Provide the [X, Y] coordinate of the cell's center where the given text is located.  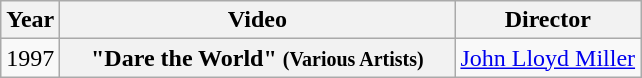
Year [30, 20]
Director [548, 20]
Video [258, 20]
"Dare the World" (Various Artists) [258, 58]
1997 [30, 58]
John Lloyd Miller [548, 58]
